From the cell containing the given text, extract its center point as [X, Y] coordinate. 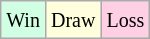
Win [24, 20]
Draw [72, 20]
Loss [126, 20]
